Find where the given text appears and provide that cell's center as [x, y] coordinate. 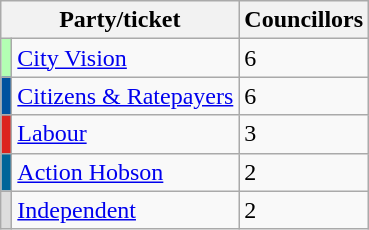
Independent [126, 210]
Labour [126, 134]
Citizens & Ratepayers [126, 96]
Councillors [304, 20]
City Vision [126, 58]
Party/ticket [120, 20]
3 [304, 134]
Action Hobson [126, 172]
